Pinpoint the cell where the given text exists, returning its [X, Y] midpoint coordinate. 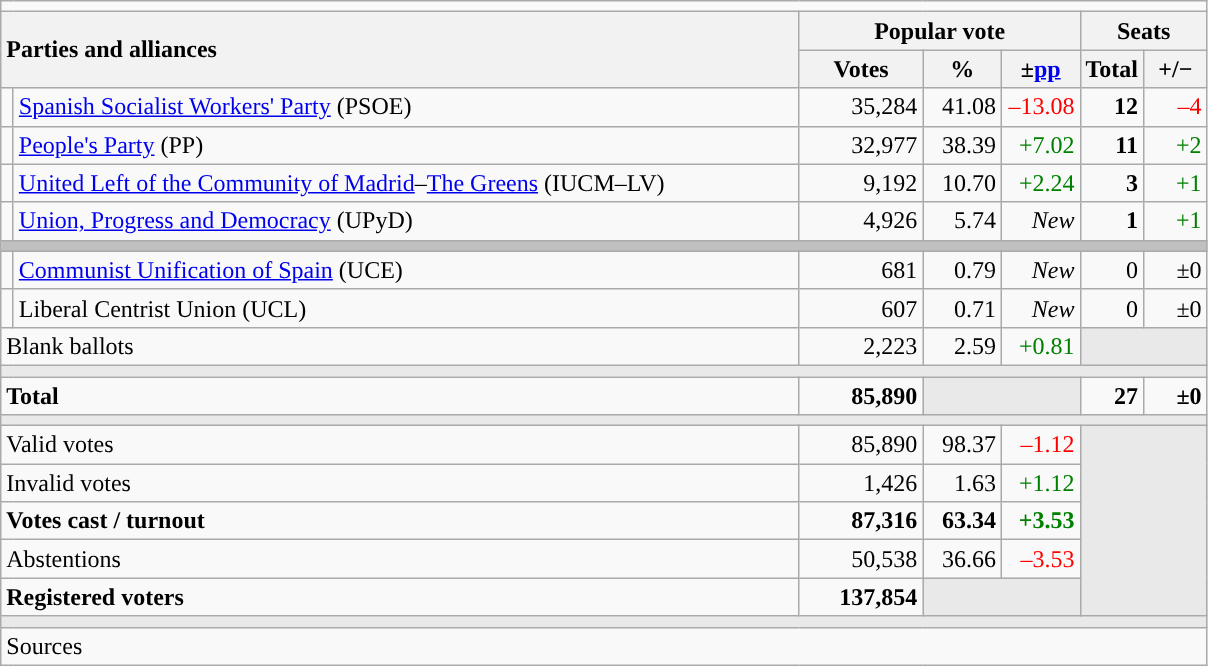
–13.08 [1040, 107]
Union, Progress and Democracy (UPyD) [406, 221]
+0.81 [1040, 346]
Popular vote [940, 31]
681 [861, 270]
Registered voters [400, 597]
–4 [1176, 107]
0.71 [962, 308]
% [962, 69]
87,316 [861, 521]
Blank ballots [400, 346]
5.74 [962, 221]
3 [1112, 183]
1,426 [861, 483]
+/− [1176, 69]
+7.02 [1040, 145]
Communist Unification of Spain (UCE) [406, 270]
–3.53 [1040, 559]
Parties and alliances [400, 50]
1 [1112, 221]
4,926 [861, 221]
0.79 [962, 270]
50,538 [861, 559]
Abstentions [400, 559]
607 [861, 308]
Seats [1144, 31]
–1.12 [1040, 445]
Sources [604, 646]
12 [1112, 107]
Votes cast / turnout [400, 521]
11 [1112, 145]
+2.24 [1040, 183]
98.37 [962, 445]
36.66 [962, 559]
1.63 [962, 483]
10.70 [962, 183]
+1.12 [1040, 483]
41.08 [962, 107]
Valid votes [400, 445]
±pp [1040, 69]
137,854 [861, 597]
+3.53 [1040, 521]
People's Party (PP) [406, 145]
9,192 [861, 183]
Liberal Centrist Union (UCL) [406, 308]
2.59 [962, 346]
Invalid votes [400, 483]
United Left of the Community of Madrid–The Greens (IUCM–LV) [406, 183]
63.34 [962, 521]
35,284 [861, 107]
32,977 [861, 145]
38.39 [962, 145]
2,223 [861, 346]
27 [1112, 395]
Spanish Socialist Workers' Party (PSOE) [406, 107]
+2 [1176, 145]
Votes [861, 69]
